Output the (x, y) coordinate of the center of the cell containing the given text.  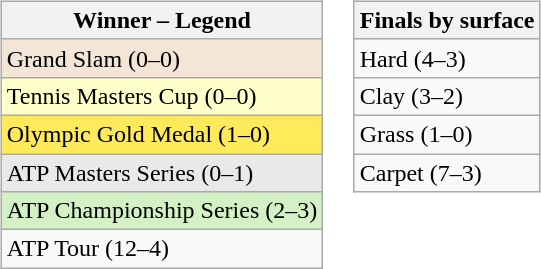
Hard (4–3) (447, 58)
Winner – Legend (162, 20)
Tennis Masters Cup (0–0) (162, 96)
Clay (3–2) (447, 96)
ATP Tour (12–4) (162, 249)
Olympic Gold Medal (1–0) (162, 134)
Finals by surface (447, 20)
ATP Masters Series (0–1) (162, 173)
ATP Championship Series (2–3) (162, 211)
Grass (1–0) (447, 134)
Carpet (7–3) (447, 173)
Grand Slam (0–0) (162, 58)
